Find where the given text appears and provide that cell's center as (X, Y) coordinate. 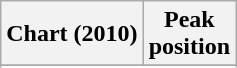
Chart (2010) (72, 34)
Peakposition (189, 34)
